Determine the (X, Y) coordinate at the center of the cell enclosing the given text.  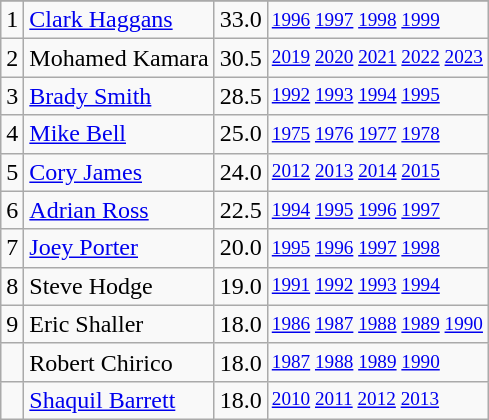
Cory James (119, 172)
Adrian Ross (119, 210)
33.0 (240, 20)
25.0 (240, 134)
Clark Haggans (119, 20)
7 (12, 248)
1991 1992 1993 1994 (377, 286)
6 (12, 210)
1987 1988 1989 1990 (377, 362)
Mike Bell (119, 134)
Shaquil Barrett (119, 400)
1975 1976 1977 1978 (377, 134)
Brady Smith (119, 96)
19.0 (240, 286)
1994 1995 1996 1997 (377, 210)
2010 2011 2012 2013 (377, 400)
Mohamed Kamara (119, 58)
Joey Porter (119, 248)
1986 1987 1988 1989 1990 (377, 324)
28.5 (240, 96)
5 (12, 172)
30.5 (240, 58)
8 (12, 286)
1995 1996 1997 1998 (377, 248)
Robert Chirico (119, 362)
Eric Shaller (119, 324)
4 (12, 134)
20.0 (240, 248)
2019 2020 2021 2022 2023 (377, 58)
22.5 (240, 210)
Steve Hodge (119, 286)
1996 1997 1998 1999 (377, 20)
24.0 (240, 172)
2 (12, 58)
1992 1993 1994 1995 (377, 96)
2012 2013 2014 2015 (377, 172)
3 (12, 96)
1 (12, 20)
9 (12, 324)
